Find where the given text appears and provide that cell's center as [X, Y] coordinate. 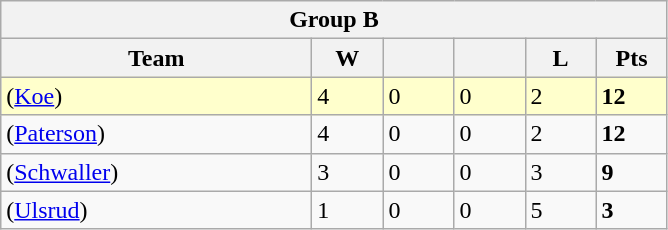
Group B [334, 20]
L [560, 58]
1 [348, 210]
Team [156, 58]
Pts [632, 58]
(Paterson) [156, 134]
W [348, 58]
(Schwaller) [156, 172]
9 [632, 172]
(Ulsrud) [156, 210]
5 [560, 210]
(Koe) [156, 96]
